Identify which cell holds the provided text, then report its (x, y) central coordinate. 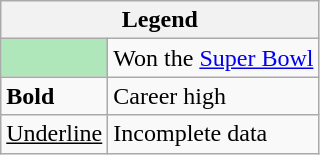
Underline (54, 134)
Career high (214, 96)
Legend (160, 20)
Incomplete data (214, 134)
Bold (54, 96)
Won the Super Bowl (214, 58)
